Provide the (x, y) coordinate of the cell's center where the given text is located.  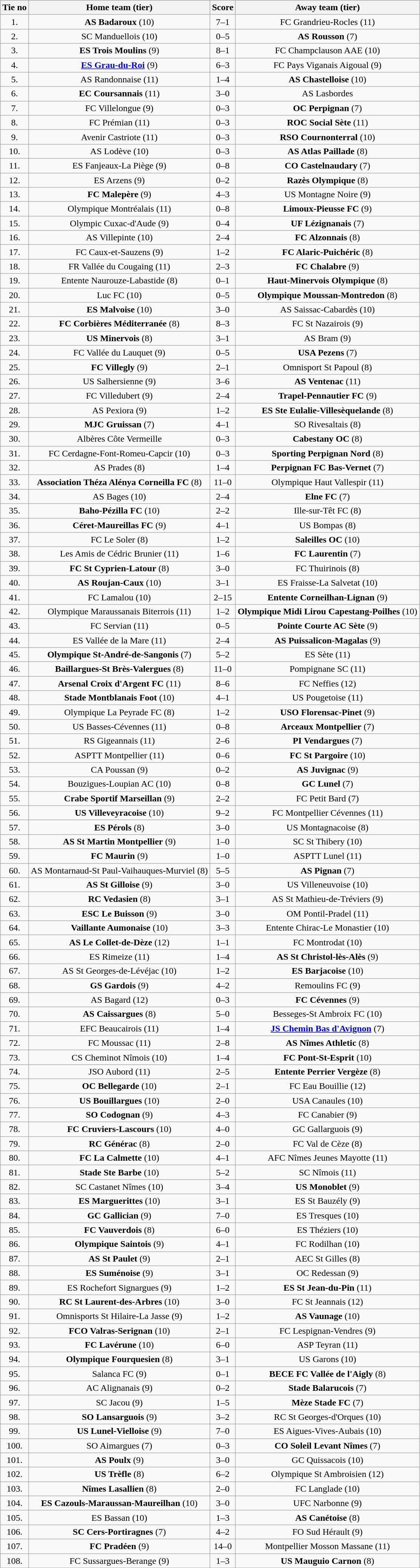
38. (14, 554)
AEC St Gilles (8) (328, 1259)
59. (14, 856)
36. (14, 525)
Arsenal Croix d'Argent FC (11) (119, 683)
US Lunel-Vielloise (9) (119, 1431)
0–4 (223, 223)
Association Théza Alénya Corneilla FC (8) (119, 482)
FC Eau Bouillie (12) (328, 1086)
OC Redessan (9) (328, 1273)
Ille-sur-Têt FC (8) (328, 511)
SC Cers-Portiragnes (7) (119, 1532)
JS Chemin Bas d'Avignon (7) (328, 1028)
3–4 (223, 1187)
Baillargues-St Brès-Valergues (8) (119, 669)
OM Pontil-Pradel (11) (328, 914)
CO Castelnaudary (7) (328, 165)
FC Prémian (11) (119, 122)
58. (14, 841)
Albères Côte Vermeille (119, 439)
RC St Georges-d'Orques (10) (328, 1417)
100. (14, 1446)
49. (14, 712)
FC Caux-et-Sauzens (9) (119, 252)
ES Rochefort Signargues (9) (119, 1287)
UFC Narbonne (9) (328, 1503)
AS Puissalicon-Magalas (9) (328, 640)
EC Coursannais (11) (119, 94)
Elne FC (7) (328, 496)
Montpellier Mosson Massane (11) (328, 1546)
9–2 (223, 813)
Entente Perrier Vergèze (8) (328, 1072)
105. (14, 1517)
72. (14, 1043)
FC Le Soler (8) (119, 540)
AS Juvignac (9) (328, 770)
Olympique Saintois (9) (119, 1244)
FC Thuirinois (8) (328, 568)
ES St Jean-du-Pin (11) (328, 1287)
57. (14, 827)
US Minervois (8) (119, 338)
Pompignane SC (11) (328, 669)
USO Florensac-Pinet (9) (328, 712)
RC St Laurent-des-Arbres (10) (119, 1302)
FC Canabier (9) (328, 1115)
FC Moussac (11) (119, 1043)
8–1 (223, 51)
69. (14, 1000)
86. (14, 1244)
52. (14, 755)
FC Rodilhan (10) (328, 1244)
24. (14, 353)
68. (14, 985)
77. (14, 1115)
31. (14, 453)
Stade Ste Barbe (10) (119, 1172)
RC Vedasien (8) (119, 899)
1–1 (223, 942)
26. (14, 381)
29. (14, 425)
ES Pérols (8) (119, 827)
85. (14, 1230)
SC St Thibery (10) (328, 841)
ES Suménoise (9) (119, 1273)
AS Canétoise (8) (328, 1517)
FO Sud Hérault (9) (328, 1532)
Away team (tier) (328, 8)
AS Vaunage (10) (328, 1316)
5–0 (223, 1014)
6–2 (223, 1474)
25. (14, 367)
91. (14, 1316)
74. (14, 1072)
AS Lodève (10) (119, 151)
Bouzigues-Loupian AC (10) (119, 784)
AS Lasbordes (328, 94)
70. (14, 1014)
82. (14, 1187)
6–3 (223, 65)
US Villeneuvoise (10) (328, 885)
ES Cazouls-Maraussan-Maureilhan (10) (119, 1503)
FC Malepère (9) (119, 195)
97. (14, 1403)
3–2 (223, 1417)
AS Villepinte (10) (119, 238)
ESC Le Buisson (9) (119, 914)
US Montagnacoise (8) (328, 827)
ES Aigues-Vives-Aubais (10) (328, 1431)
CS Cheminot Nîmois (10) (119, 1057)
USA Canaules (10) (328, 1101)
FC Villegly (9) (119, 367)
PI Vendargues (7) (328, 741)
FC Petit Bard (7) (328, 798)
FC Vauverdois (8) (119, 1230)
3. (14, 51)
AS St Martin Montpellier (9) (119, 841)
Besseges-St Ambroix FC (10) (328, 1014)
61. (14, 885)
107. (14, 1546)
81. (14, 1172)
Cabestany OC (8) (328, 439)
FC Laurentin (7) (328, 554)
101. (14, 1460)
99. (14, 1431)
US Villeveyracoise (10) (119, 813)
90. (14, 1302)
FC Lavérune (10) (119, 1345)
75. (14, 1086)
FC Langlade (10) (328, 1489)
41. (14, 597)
43. (14, 626)
Olympique Montréalais (11) (119, 209)
67. (14, 971)
Vaillante Aumonaise (10) (119, 928)
FC Villedubert (9) (119, 396)
AS Atlas Paillade (8) (328, 151)
FC Sussargues-Berange (9) (119, 1561)
Olympique La Peyrade FC (8) (119, 712)
FC La Calmette (10) (119, 1158)
AC Alignanais (9) (119, 1388)
14–0 (223, 1546)
0–6 (223, 755)
FCO Valras-Serignan (10) (119, 1330)
50. (14, 727)
Sporting Perpignan Nord (8) (328, 453)
AS Bagard (12) (119, 1000)
AS Caissargues (8) (119, 1014)
15. (14, 223)
Olympique Maraussanais Biterrois (11) (119, 611)
BECE FC Vallée de l'Aigly (8) (328, 1374)
FC St Pargoire (10) (328, 755)
Stade Balarucois (7) (328, 1388)
ES Ste Eulalie-Villesèquelande (8) (328, 410)
FC Corbières Méditerranée (8) (119, 324)
AS Prades (8) (119, 468)
ES Grau-du-Roi (9) (119, 65)
47. (14, 683)
AS St Gilloise (9) (119, 885)
Omnisports St Hilaire-La Jasse (9) (119, 1316)
US Bompas (8) (328, 525)
GS Gardois (9) (119, 985)
MJC Gruissan (7) (119, 425)
US Mauguio Carnon (8) (328, 1561)
95. (14, 1374)
FC Lespignan-Vendres (9) (328, 1330)
Crabe Sportif Marseillan (9) (119, 798)
Avenir Castriote (11) (119, 137)
62. (14, 899)
AS Rousson (7) (328, 36)
102. (14, 1474)
46. (14, 669)
AS Nîmes Athletic (8) (328, 1043)
83. (14, 1201)
Stade Montblanais Foot (10) (119, 698)
17. (14, 252)
34. (14, 496)
56. (14, 813)
93. (14, 1345)
Olympique Moussan-Montredon (8) (328, 295)
8–6 (223, 683)
USA Pezens (7) (328, 353)
14. (14, 209)
SC Manduellois (10) (119, 36)
5–5 (223, 870)
Entente Corneilhan-Lignan (9) (328, 597)
ASPTT Lunel (11) (328, 856)
21. (14, 309)
32. (14, 468)
2–15 (223, 597)
FC Cruviers-Lascours (10) (119, 1129)
SC Nîmois (11) (328, 1172)
4. (14, 65)
Olympique St Ambroisien (12) (328, 1474)
33. (14, 482)
Entente Naurouze-Labastide (8) (119, 281)
4–0 (223, 1129)
79. (14, 1144)
16. (14, 238)
Pointe Courte AC Sète (9) (328, 626)
FC Pays Viganais Aigoual (9) (328, 65)
65. (14, 942)
FC Neffies (12) (328, 683)
3–3 (223, 928)
Olympique Midi Lirou Capestang-Poilhes (10) (328, 611)
106. (14, 1532)
AS Le Collet-de-Dèze (12) (119, 942)
Olympique Fourquesien (8) (119, 1359)
ES Bassan (10) (119, 1517)
ES Fraisse-La Salvetat (10) (328, 583)
FC Alaric-Puichéric (8) (328, 252)
8–3 (223, 324)
AS St Christol-lès-Alès (9) (328, 957)
Arceaux Montpellier (7) (328, 727)
23. (14, 338)
ES St Bauzély (9) (328, 1201)
OC Perpignan (7) (328, 108)
ES Barjacoise (10) (328, 971)
RS Gigeannais (11) (119, 741)
FC Cévennes (9) (328, 1000)
AS Pignan (7) (328, 870)
SO Codognan (9) (119, 1115)
Omnisport St Papoul (8) (328, 367)
Olympique Haut Vallespir (11) (328, 482)
US Bouillargues (10) (119, 1101)
ES Trois Moulins (9) (119, 51)
SC Castanet Nîmes (10) (119, 1187)
80. (14, 1158)
Razès Olympique (8) (328, 180)
54. (14, 784)
AS Montarnaud-St Paul-Vaihauques-Murviel (8) (119, 870)
44. (14, 640)
FC Alzonnais (8) (328, 238)
1–6 (223, 554)
Mèze Stade FC (7) (328, 1403)
ES Tresques (10) (328, 1215)
18. (14, 266)
US Garons (10) (328, 1359)
Nîmes Lasallien (8) (119, 1489)
UF Lézignanais (7) (328, 223)
AS Randonnaise (11) (119, 79)
AS Ventenac (11) (328, 381)
53. (14, 770)
3–6 (223, 381)
84. (14, 1215)
40. (14, 583)
2–5 (223, 1072)
FC Cerdagne-Font-Romeu-Capcir (10) (119, 453)
ES Théziers (10) (328, 1230)
Trapel-Pennautier FC (9) (328, 396)
96. (14, 1388)
Saleilles OC (10) (328, 540)
FC Val de Cèze (8) (328, 1144)
Céret-Maureillas FC (9) (119, 525)
Les Amis de Cédric Brunier (11) (119, 554)
SO Lansarguois (9) (119, 1417)
Remoulins FC (9) (328, 985)
FC Montpellier Cévennes (11) (328, 813)
Haut-Minervois Olympique (8) (328, 281)
51. (14, 741)
AS Chastelloise (10) (328, 79)
1. (14, 22)
5. (14, 79)
AS Saissac-Cabardès (10) (328, 309)
Limoux-Pieusse FC (9) (328, 209)
63. (14, 914)
FC Servian (11) (119, 626)
CA Poussan (9) (119, 770)
FC Villelongue (9) (119, 108)
FC Pradéen (9) (119, 1546)
ES Malvoise (10) (119, 309)
13. (14, 195)
FC St Jeannais (12) (328, 1302)
27. (14, 396)
FC Montrodat (10) (328, 942)
AS Badaroux (10) (119, 22)
71. (14, 1028)
1–5 (223, 1403)
AS St Paulet (9) (119, 1259)
55. (14, 798)
AFC Nîmes Jeunes Mayotte (11) (328, 1158)
CO Soleil Levant Nîmes (7) (328, 1446)
ASP Teyran (11) (328, 1345)
AS Poulx (9) (119, 1460)
6. (14, 94)
98. (14, 1417)
AS Bages (10) (119, 496)
66. (14, 957)
87. (14, 1259)
AS St Mathieu-de-Tréviers (9) (328, 899)
FC St Nazairois (9) (328, 324)
US Salhersienne (9) (119, 381)
JSO Aubord (11) (119, 1072)
GC Quissacois (10) (328, 1460)
45. (14, 655)
FR Vallée du Cougaing (11) (119, 266)
FC Champclauson AAE (10) (328, 51)
64. (14, 928)
Home team (tier) (119, 8)
ES Marguerittes (10) (119, 1201)
FC Lamalou (10) (119, 597)
104. (14, 1503)
88. (14, 1273)
FC St Cyprien-Latour (8) (119, 568)
RC Générac (8) (119, 1144)
89. (14, 1287)
GC Gallician (9) (119, 1215)
76. (14, 1101)
ES Sète (11) (328, 655)
ES Arzens (9) (119, 180)
ES Vallée de la Mare (11) (119, 640)
FC Chalabre (9) (328, 266)
Luc FC (10) (119, 295)
30. (14, 439)
Salanca FC (9) (119, 1374)
39. (14, 568)
12. (14, 180)
ES Rimeize (11) (119, 957)
2–6 (223, 741)
US Basses-Cévennes (11) (119, 727)
Baho-Pézilla FC (10) (119, 511)
2–3 (223, 266)
AS St Georges-de-Lévéjac (10) (119, 971)
RSO Cournonterral (10) (328, 137)
GC Gallarguois (9) (328, 1129)
SO Aimargues (7) (119, 1446)
ROC Social Sète (11) (328, 122)
US Monoblet (9) (328, 1187)
60. (14, 870)
AS Pexiora (9) (119, 410)
103. (14, 1489)
Perpignan FC Bas-Vernet (7) (328, 468)
US Trèfle (8) (119, 1474)
8. (14, 122)
10. (14, 151)
OC Bellegarde (10) (119, 1086)
Entente Chirac-Le Monastier (10) (328, 928)
Tie no (14, 8)
US Montagne Noire (9) (328, 195)
9. (14, 137)
GC Lunel (7) (328, 784)
7. (14, 108)
FC Vallée du Lauquet (9) (119, 353)
2. (14, 36)
42. (14, 611)
FC Grandrieu-Rocles (11) (328, 22)
108. (14, 1561)
SC Jacou (9) (119, 1403)
ASPTT Montpellier (11) (119, 755)
ES Fanjeaux-La Piège (9) (119, 165)
2–8 (223, 1043)
EFC Beaucairois (11) (119, 1028)
73. (14, 1057)
US Pougetoise (11) (328, 698)
37. (14, 540)
94. (14, 1359)
FC Pont-St-Esprit (10) (328, 1057)
7–1 (223, 22)
48. (14, 698)
92. (14, 1330)
SO Rivesaltais (8) (328, 425)
Score (223, 8)
28. (14, 410)
20. (14, 295)
Olympic Cuxac-d'Aude (9) (119, 223)
78. (14, 1129)
11. (14, 165)
35. (14, 511)
AS Roujan-Caux (10) (119, 583)
FC Maurin (9) (119, 856)
AS Bram (9) (328, 338)
22. (14, 324)
Olympique St-André-de-Sangonis (7) (119, 655)
19. (14, 281)
